Capture the cell that displays the provided text and extract its (x, y) central coordinate. 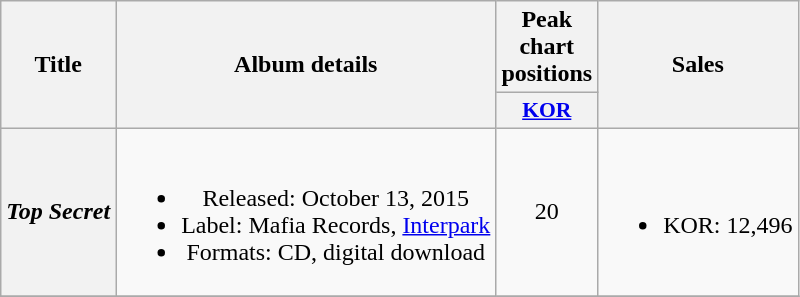
KOR: 12,496 (698, 212)
Title (58, 65)
20 (547, 212)
Album details (306, 65)
Top Secret (58, 212)
Sales (698, 65)
KOR (547, 111)
Released: October 13, 2015Label: Mafia Records, InterparkFormats: CD, digital download (306, 212)
Peak chart positions (547, 47)
